Identify which cell holds the provided text, then report its (X, Y) central coordinate. 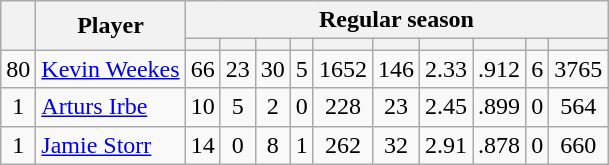
10 (202, 107)
.878 (500, 145)
2.45 (446, 107)
Kevin Weekes (110, 69)
30 (272, 69)
80 (18, 69)
Regular season (396, 20)
32 (396, 145)
228 (342, 107)
14 (202, 145)
8 (272, 145)
.899 (500, 107)
2.91 (446, 145)
2.33 (446, 69)
660 (578, 145)
Arturs Irbe (110, 107)
262 (342, 145)
2 (272, 107)
146 (396, 69)
66 (202, 69)
Player (110, 26)
1652 (342, 69)
.912 (500, 69)
3765 (578, 69)
Jamie Storr (110, 145)
6 (538, 69)
564 (578, 107)
